Detect which cell encompasses the target text, then output its [X, Y] center coordinate. 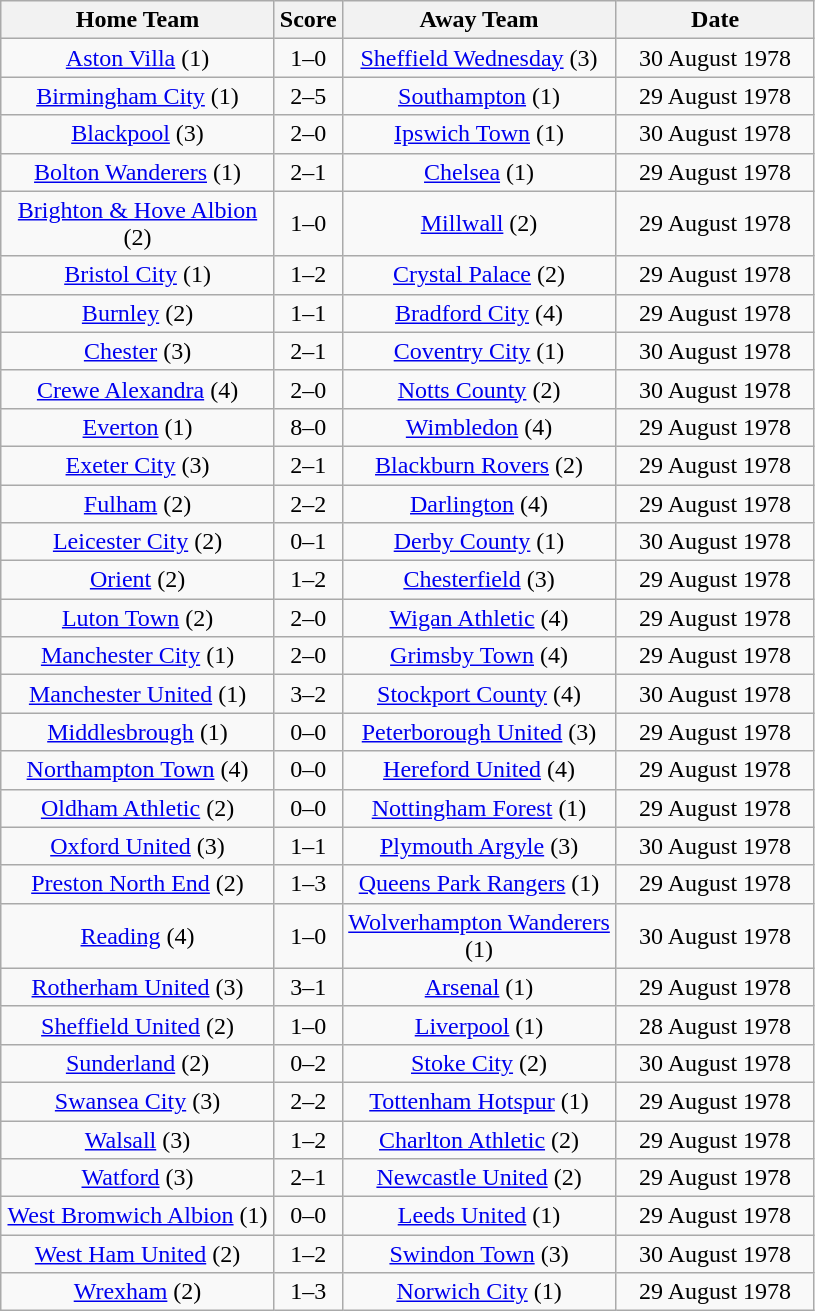
Wrexham (2) [138, 1292]
Home Team [138, 20]
Tottenham Hotspur (1) [479, 1101]
Stoke City (2) [479, 1063]
Sheffield Wednesday (3) [479, 58]
Hereford United (4) [479, 770]
Derby County (1) [479, 542]
0–2 [308, 1063]
Birmingham City (1) [138, 96]
Middlesbrough (1) [138, 732]
Blackburn Rovers (2) [479, 465]
Newcastle United (2) [479, 1178]
3–2 [308, 694]
Fulham (2) [138, 503]
Chesterfield (3) [479, 580]
Charlton Athletic (2) [479, 1139]
Stockport County (4) [479, 694]
Date [716, 20]
Crewe Alexandra (4) [138, 389]
Manchester City (1) [138, 656]
Bolton Wanderers (1) [138, 172]
Oxford United (3) [138, 846]
Away Team [479, 20]
Wimbledon (4) [479, 427]
Sunderland (2) [138, 1063]
Swansea City (3) [138, 1101]
2–5 [308, 96]
Grimsby Town (4) [479, 656]
Wolverhampton Wanderers (1) [479, 936]
Ipswich Town (1) [479, 134]
Norwich City (1) [479, 1292]
Queens Park Rangers (1) [479, 884]
Walsall (3) [138, 1139]
Oldham Athletic (2) [138, 808]
Brighton & Hove Albion (2) [138, 224]
Liverpool (1) [479, 1025]
Swindon Town (3) [479, 1254]
Notts County (2) [479, 389]
3–1 [308, 987]
Manchester United (1) [138, 694]
Darlington (4) [479, 503]
Watford (3) [138, 1178]
0–1 [308, 542]
Rotherham United (3) [138, 987]
Bradford City (4) [479, 313]
Orient (2) [138, 580]
Northampton Town (4) [138, 770]
West Ham United (2) [138, 1254]
8–0 [308, 427]
Sheffield United (2) [138, 1025]
Everton (1) [138, 427]
Peterborough United (3) [479, 732]
Chester (3) [138, 351]
Luton Town (2) [138, 618]
West Bromwich Albion (1) [138, 1216]
Crystal Palace (2) [479, 275]
Chelsea (1) [479, 172]
Southampton (1) [479, 96]
Burnley (2) [138, 313]
Preston North End (2) [138, 884]
Coventry City (1) [479, 351]
28 August 1978 [716, 1025]
Plymouth Argyle (3) [479, 846]
Exeter City (3) [138, 465]
Blackpool (3) [138, 134]
Arsenal (1) [479, 987]
Millwall (2) [479, 224]
Score [308, 20]
Leeds United (1) [479, 1216]
Wigan Athletic (4) [479, 618]
Aston Villa (1) [138, 58]
Leicester City (2) [138, 542]
Reading (4) [138, 936]
Nottingham Forest (1) [479, 808]
Bristol City (1) [138, 275]
